Pinpoint the cell where the given text exists, returning its [X, Y] midpoint coordinate. 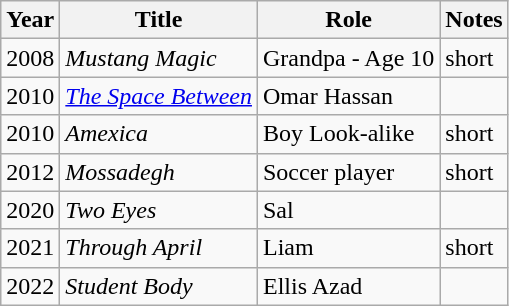
Two Eyes [159, 210]
Title [159, 20]
Notes [474, 20]
Role [348, 20]
Ellis Azad [348, 286]
Mossadegh [159, 172]
Amexica [159, 134]
Mustang Magic [159, 58]
2020 [30, 210]
2012 [30, 172]
Omar Hassan [348, 96]
Through April [159, 248]
Grandpa - Age 10 [348, 58]
Boy Look-alike [348, 134]
Soccer player [348, 172]
2022 [30, 286]
Liam [348, 248]
2008 [30, 58]
Year [30, 20]
Sal [348, 210]
Student Body [159, 286]
2021 [30, 248]
The Space Between [159, 96]
